Extract the [X, Y] coordinate from the center of the cell holding the provided text.  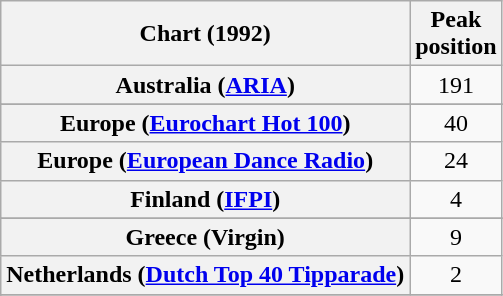
Peakposition [456, 34]
Australia (ARIA) [206, 85]
Finland (IFPI) [206, 199]
4 [456, 199]
Europe (European Dance Radio) [206, 161]
24 [456, 161]
2 [456, 275]
Europe (Eurochart Hot 100) [206, 123]
191 [456, 85]
40 [456, 123]
Netherlands (Dutch Top 40 Tipparade) [206, 275]
Chart (1992) [206, 34]
9 [456, 237]
Greece (Virgin) [206, 237]
